Return the (x, y) coordinate for the center point of the cell that contains the specified text.  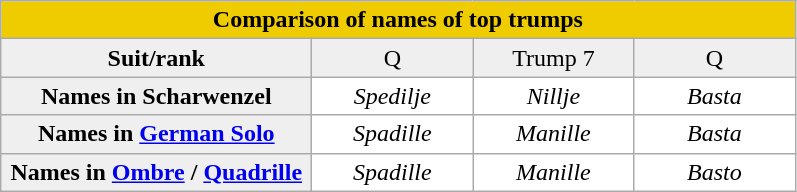
Trump 7 (554, 58)
Spedilje (392, 96)
Names in Ombre / Quadrille (156, 172)
Basto (714, 172)
Names in German Solo (156, 134)
Names in Scharwenzel (156, 96)
Nillje (554, 96)
Suit/rank (156, 58)
Comparison of names of top trumps (398, 20)
